Return (X, Y) of the center of cell containing provided text 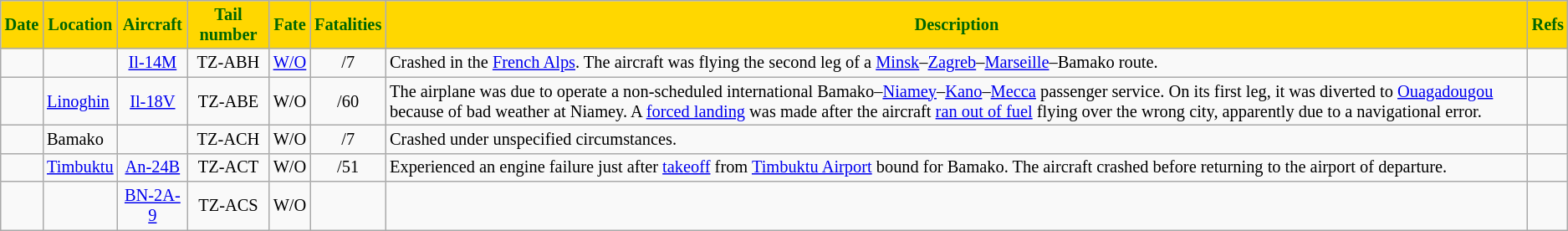
TZ-ABH (228, 63)
Description (957, 24)
TZ-ACT (228, 167)
TZ-ABE (228, 101)
Crashed under unspecified circumstances. (957, 139)
Crashed in the French Alps. The aircraft was flying the second leg of a Minsk–Zagreb–Marseille–Bamako route. (957, 63)
BN-2A-9 (153, 206)
Refs (1548, 24)
Timbuktu (80, 167)
Il-18V (153, 101)
Fate (289, 24)
TZ-ACH (228, 139)
Il-14M (153, 63)
Date (22, 24)
/60 (348, 101)
TZ-ACS (228, 206)
/51 (348, 167)
Fatalities (348, 24)
Linoghin (80, 101)
Bamako (80, 139)
An-24B (153, 167)
Location (80, 24)
Tail number (228, 24)
Aircraft (153, 24)
